Determine the (x, y) coordinate at the center of the cell enclosing the given text.  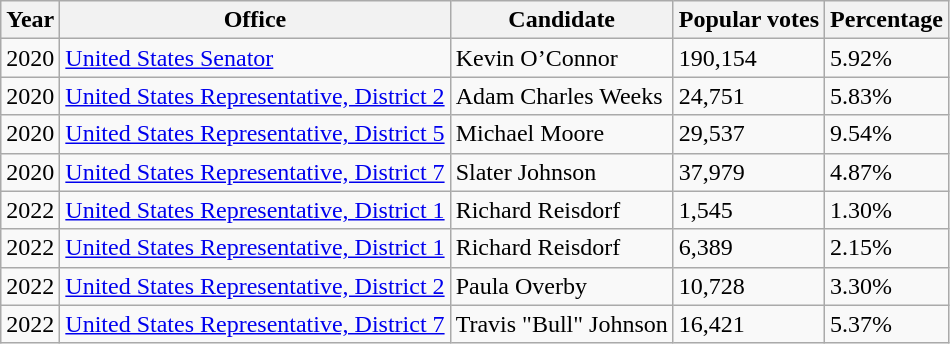
29,537 (748, 134)
190,154 (748, 58)
9.54% (887, 134)
Popular votes (748, 20)
24,751 (748, 96)
6,389 (748, 248)
4.87% (887, 172)
Slater Johnson (562, 172)
Travis "Bull" Johnson (562, 324)
United States Senator (255, 58)
Year (30, 20)
Adam Charles Weeks (562, 96)
10,728 (748, 286)
Office (255, 20)
2.15% (887, 248)
1,545 (748, 210)
Michael Moore (562, 134)
5.92% (887, 58)
Paula Overby (562, 286)
5.83% (887, 96)
3.30% (887, 286)
Percentage (887, 20)
1.30% (887, 210)
Candidate (562, 20)
16,421 (748, 324)
Kevin O’Connor (562, 58)
United States Representative, District 5 (255, 134)
5.37% (887, 324)
37,979 (748, 172)
